Return (X, Y) of the center of cell containing provided text 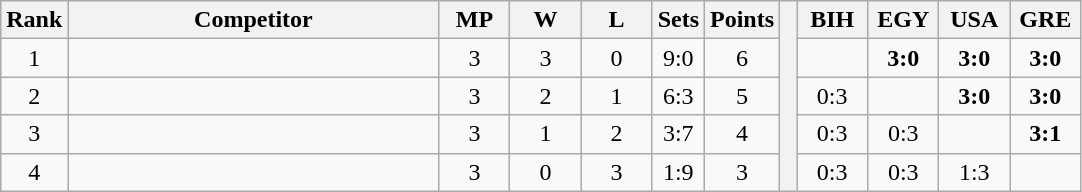
1:3 (974, 172)
BIH (832, 20)
3:7 (678, 134)
5 (742, 96)
6:3 (678, 96)
GRE (1046, 20)
1:9 (678, 172)
9:0 (678, 58)
3:1 (1046, 134)
Points (742, 20)
Sets (678, 20)
Rank (34, 20)
W (546, 20)
L (616, 20)
6 (742, 58)
Competitor (254, 20)
EGY (904, 20)
MP (474, 20)
USA (974, 20)
